Return [x, y] of the center of cell containing provided text 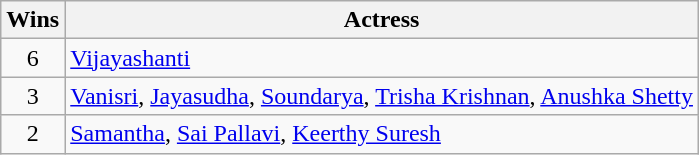
Wins [33, 20]
6 [33, 58]
2 [33, 134]
Samantha, Sai Pallavi, Keerthy Suresh [382, 134]
Actress [382, 20]
3 [33, 96]
Vijayashanti [382, 58]
Vanisri, Jayasudha, Soundarya, Trisha Krishnan, Anushka Shetty [382, 96]
